Return (X, Y) of the center of cell containing provided text 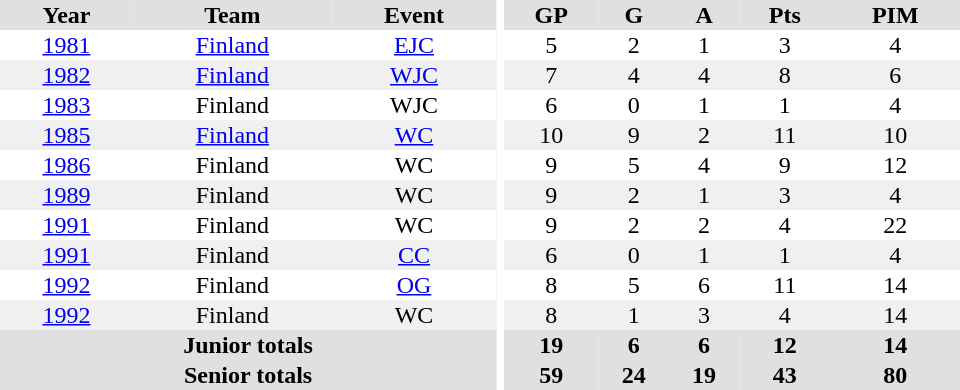
OG (414, 285)
43 (784, 375)
22 (895, 225)
80 (895, 375)
Senior totals (248, 375)
G (634, 15)
CC (414, 255)
1986 (66, 165)
GP (552, 15)
24 (634, 375)
1985 (66, 135)
Pts (784, 15)
Event (414, 15)
EJC (414, 45)
1983 (66, 105)
1981 (66, 45)
7 (552, 75)
PIM (895, 15)
A (704, 15)
Junior totals (248, 345)
1989 (66, 195)
59 (552, 375)
Year (66, 15)
Team (232, 15)
1982 (66, 75)
